Return the (X, Y) coordinate for the center point of the cell that contains the specified text.  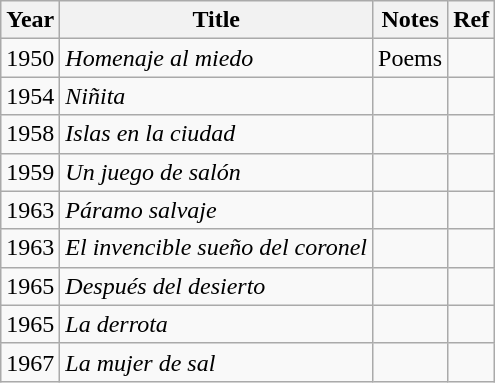
La derrota (216, 324)
1958 (30, 134)
Páramo salvaje (216, 210)
Title (216, 20)
El invencible sueño del coronel (216, 248)
Year (30, 20)
Homenaje al miedo (216, 58)
Poems (410, 58)
Ref (472, 20)
1967 (30, 362)
Islas en la ciudad (216, 134)
1954 (30, 96)
1950 (30, 58)
Después del desierto (216, 286)
Un juego de salón (216, 172)
Niñita (216, 96)
Notes (410, 20)
La mujer de sal (216, 362)
1959 (30, 172)
